Search for the cell housing the specified text and yield its (x, y) center coordinate. 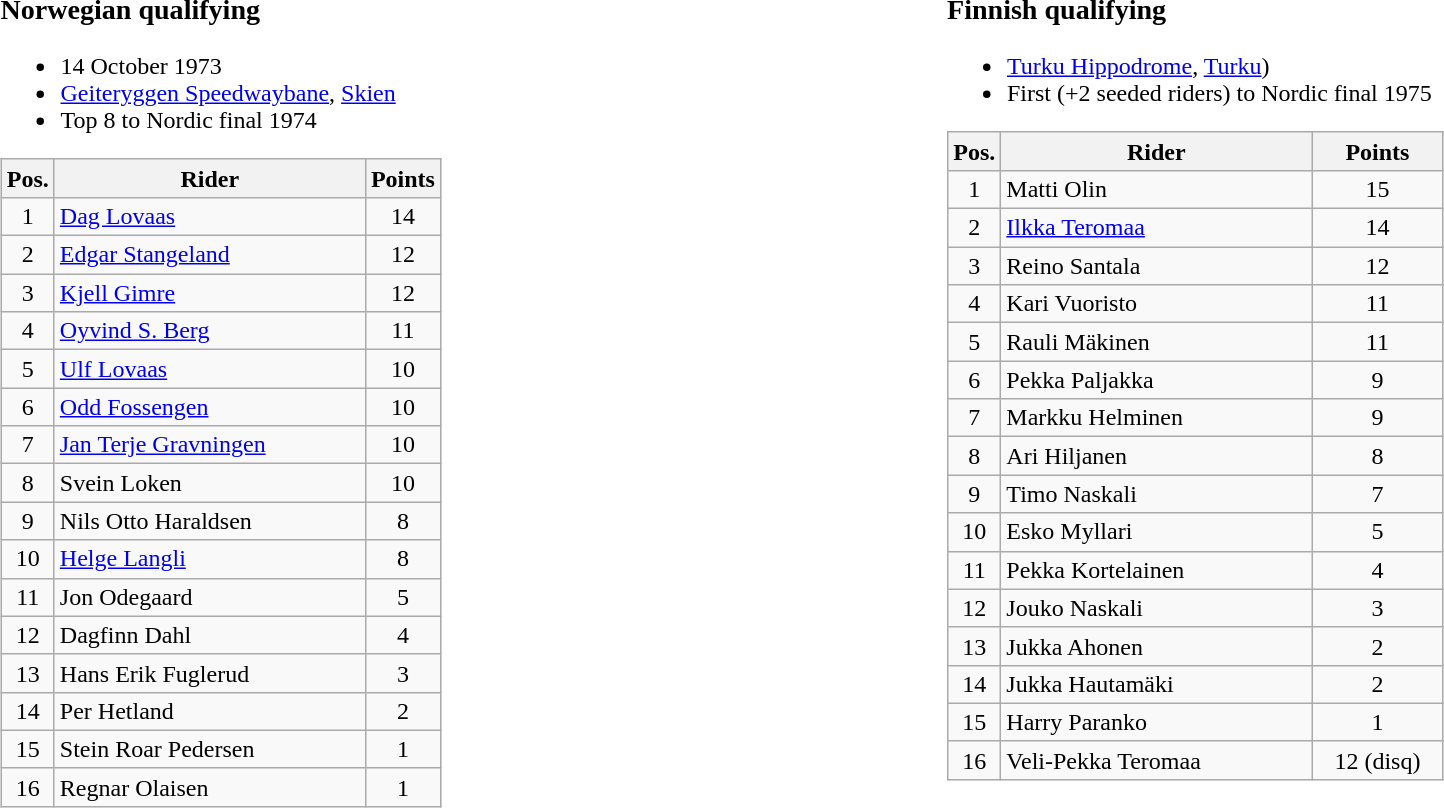
Kjell Gimre (210, 293)
Pekka Paljakka (1156, 380)
Veli-Pekka Teromaa (1156, 760)
Pekka Kortelainen (1156, 570)
Helge Langli (210, 559)
Markku Helminen (1156, 418)
Ulf Lovaas (210, 369)
Jon Odegaard (210, 597)
Oyvind S. Berg (210, 331)
12 (disq) (1378, 760)
Jan Terje Gravningen (210, 445)
Nils Otto Haraldsen (210, 521)
Kari Vuoristo (1156, 304)
Rauli Mäkinen (1156, 342)
Ilkka Teromaa (1156, 228)
Odd Fossengen (210, 407)
Jouko Naskali (1156, 608)
Stein Roar Pedersen (210, 749)
Svein Loken (210, 483)
Dag Lovaas (210, 216)
Hans Erik Fuglerud (210, 673)
Timo Naskali (1156, 494)
Jukka Hautamäki (1156, 684)
Matti Olin (1156, 189)
Esko Myllari (1156, 532)
Edgar Stangeland (210, 255)
Harry Paranko (1156, 722)
Reino Santala (1156, 266)
Jukka Ahonen (1156, 646)
Ari Hiljanen (1156, 456)
Dagfinn Dahl (210, 635)
Per Hetland (210, 711)
Regnar Olaisen (210, 787)
